Provide the (X, Y) coordinate of the cell's center where the given text is located.  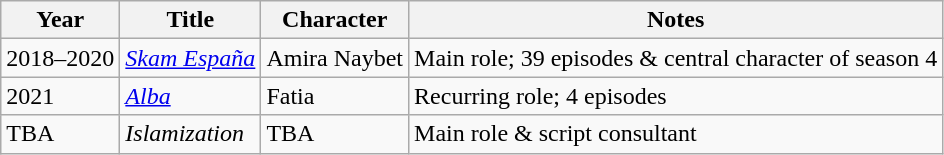
Recurring role; 4 episodes (676, 96)
Year (60, 20)
Main role & script consultant (676, 134)
Character (335, 20)
2021 (60, 96)
Title (190, 20)
Fatia (335, 96)
Alba (190, 96)
Skam España (190, 58)
Islamization (190, 134)
Notes (676, 20)
Amira Naybet (335, 58)
2018–2020 (60, 58)
Main role; 39 episodes & central character of season 4 (676, 58)
